For the text-containing cell, return its midpoint in (X, Y) coordinate format. 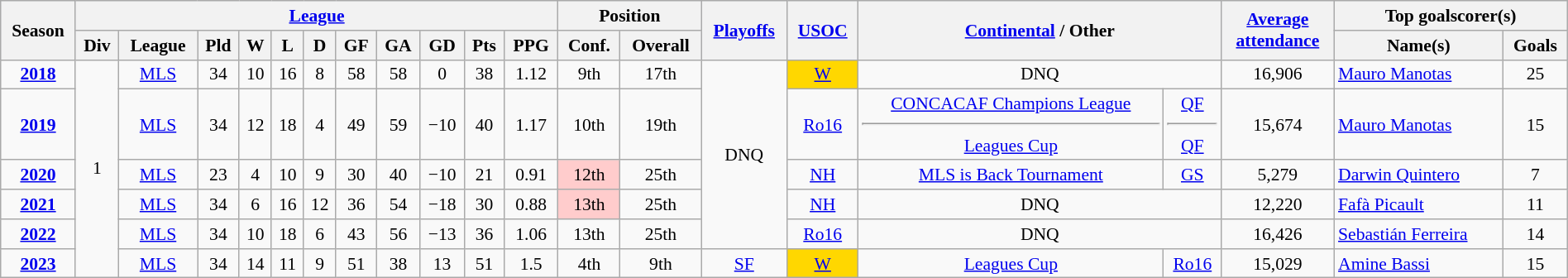
2020 (38, 175)
8 (319, 74)
12,220 (1278, 204)
GS (1193, 175)
D (319, 46)
Conf. (589, 46)
2021 (38, 204)
Darwin Quintero (1419, 175)
QF QF (1193, 125)
2022 (38, 234)
Average attendance (1278, 30)
43 (356, 234)
Name(s) (1419, 46)
2019 (38, 125)
1.06 (531, 234)
59 (398, 125)
PPG (531, 46)
Pld (218, 46)
1.17 (531, 125)
14 (1536, 234)
10th (589, 125)
49 (356, 125)
23 (218, 175)
54 (398, 204)
Playoffs (744, 30)
15 (1536, 125)
Continental / Other (1040, 30)
12th (589, 175)
7 (1536, 175)
Fafà Picault (1419, 204)
17th (661, 74)
2018 (38, 74)
Div (97, 46)
25 (1536, 74)
Overall (661, 46)
CONCACAF Champions LeagueLeagues Cup (1011, 125)
MLS is Back Tournament (1011, 175)
9th (589, 74)
0 (442, 74)
0.88 (531, 204)
21 (485, 175)
19th (661, 125)
11 (1536, 204)
1 (97, 169)
Position (630, 16)
5,279 (1278, 175)
−13 (442, 234)
1.12 (531, 74)
16,906 (1278, 74)
Sebastián Ferreira (1419, 234)
Goals (1536, 46)
L (288, 46)
16,426 (1278, 234)
9 (319, 175)
GA (398, 46)
USOC (823, 30)
Season (38, 30)
15,674 (1278, 125)
GD (442, 46)
−18 (442, 204)
0.91 (531, 175)
Pts (485, 46)
GF (356, 46)
38 (485, 74)
Top goalscorer(s) (1451, 16)
56 (398, 234)
